Extract the [x, y] coordinate from the center of the cell holding the provided text.  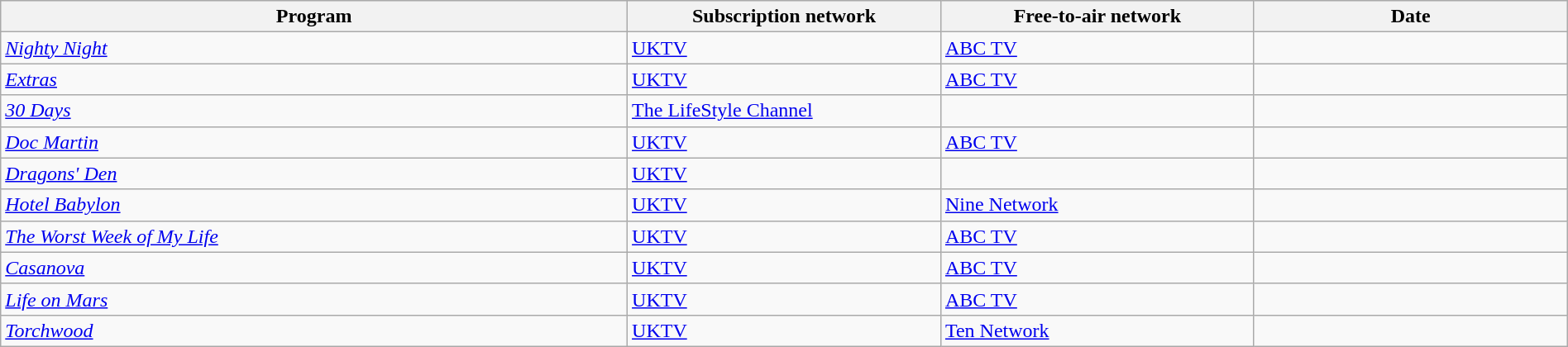
Hotel Babylon [314, 205]
The Worst Week of My Life [314, 236]
Free-to-air network [1097, 17]
Date [1411, 17]
Program [314, 17]
Ten Network [1097, 330]
Subscription network [784, 17]
The LifeStyle Channel [784, 111]
Doc Martin [314, 142]
Extras [314, 79]
Nine Network [1097, 205]
Casanova [314, 268]
30 Days [314, 111]
Torchwood [314, 330]
Nighty Night [314, 48]
Life on Mars [314, 299]
Dragons' Den [314, 173]
